Extract the (x, y) coordinate from the center of the cell holding the provided text.  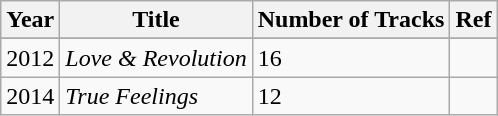
16 (351, 58)
Love & Revolution (156, 58)
Number of Tracks (351, 20)
Title (156, 20)
Year (30, 20)
Ref (474, 20)
12 (351, 96)
True Feelings (156, 96)
2014 (30, 96)
2012 (30, 58)
